Pinpoint the cell where the given text exists, returning its (x, y) midpoint coordinate. 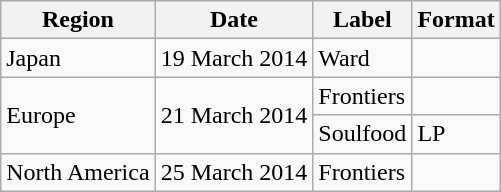
Label (362, 20)
Japan (78, 58)
Format (456, 20)
Europe (78, 115)
LP (456, 134)
21 March 2014 (234, 115)
Ward (362, 58)
Soulfood (362, 134)
25 March 2014 (234, 172)
Date (234, 20)
North America (78, 172)
19 March 2014 (234, 58)
Region (78, 20)
